Find where the given text appears and provide that cell's center as [x, y] coordinate. 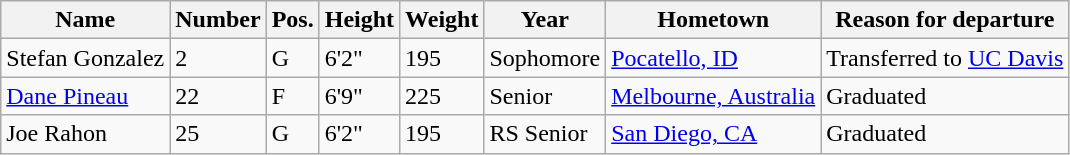
Weight [442, 20]
225 [442, 96]
Hometown [714, 20]
Stefan Gonzalez [86, 58]
F [292, 96]
Senior [545, 96]
6'9" [359, 96]
Sophomore [545, 58]
Height [359, 20]
Pocatello, ID [714, 58]
25 [218, 134]
San Diego, CA [714, 134]
Transferred to UC Davis [945, 58]
2 [218, 58]
RS Senior [545, 134]
Dane Pineau [86, 96]
Joe Rahon [86, 134]
Number [218, 20]
Year [545, 20]
Name [86, 20]
22 [218, 96]
Melbourne, Australia [714, 96]
Pos. [292, 20]
Reason for departure [945, 20]
